Identify which cell holds the provided text, then report its (x, y) central coordinate. 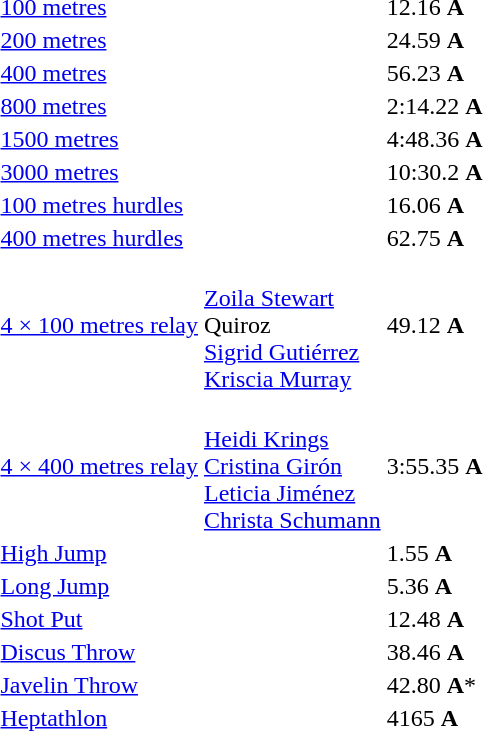
Heidi Krings Cristina Girón Leticia Jiménez Christa Schumann (292, 466)
Zoila Stewart Quiroz Sigrid Gutiérrez Kriscia Murray (292, 325)
